Locate the cell with the specified text and output its (X, Y) center coordinate. 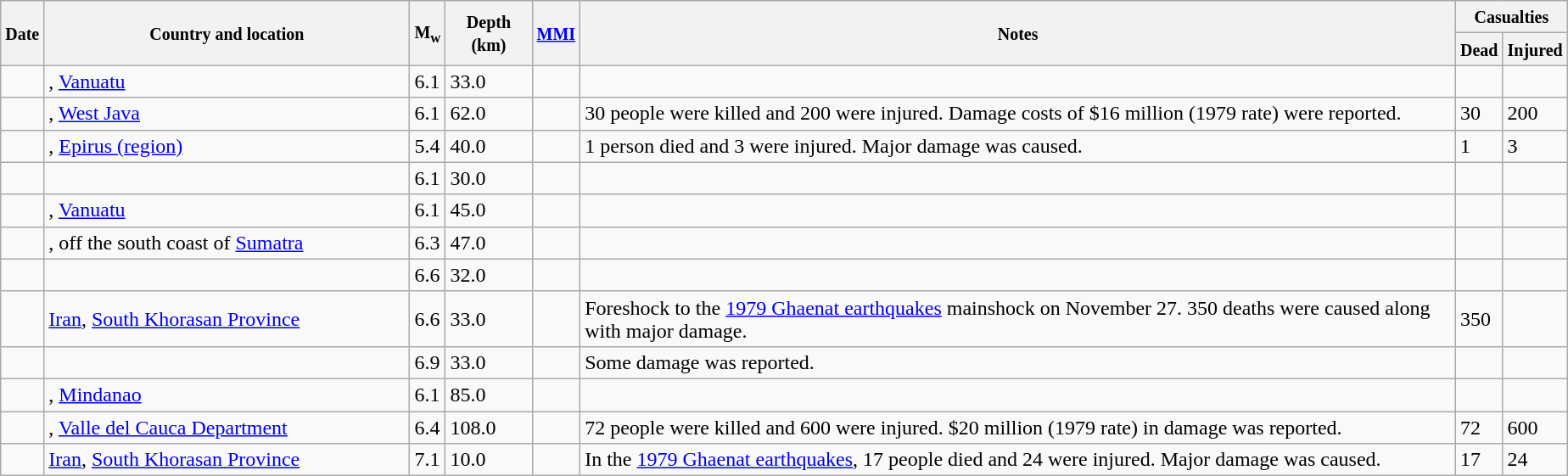
Some damage was reported. (1018, 362)
, Valle del Cauca Department (227, 427)
Dead (1479, 49)
30 people were killed and 200 were injured. Damage costs of $16 million (1979 rate) were reported. (1018, 114)
, off the south coast of Sumatra (227, 243)
In the 1979 Ghaenat earthquakes, 17 people died and 24 were injured. Major damage was caused. (1018, 460)
350 (1479, 319)
6.3 (428, 243)
72 (1479, 427)
6.9 (428, 362)
17 (1479, 460)
Mw (428, 33)
Foreshock to the 1979 Ghaenat earthquakes mainshock on November 27. 350 deaths were caused along with major damage. (1018, 319)
30.0 (489, 178)
6.4 (428, 427)
108.0 (489, 427)
, Epirus (region) (227, 146)
1 (1479, 146)
62.0 (489, 114)
Depth (km) (489, 33)
Casualties (1511, 17)
Injured (1535, 49)
72 people were killed and 600 were injured. $20 million (1979 rate) in damage was reported. (1018, 427)
85.0 (489, 395)
MMI (557, 33)
45.0 (489, 210)
24 (1535, 460)
1 person died and 3 were injured. Major damage was caused. (1018, 146)
200 (1535, 114)
5.4 (428, 146)
600 (1535, 427)
10.0 (489, 460)
Date (22, 33)
, Mindanao (227, 395)
Country and location (227, 33)
30 (1479, 114)
Notes (1018, 33)
40.0 (489, 146)
47.0 (489, 243)
7.1 (428, 460)
, West Java (227, 114)
32.0 (489, 275)
3 (1535, 146)
